Search for the cell housing the specified text and yield its (X, Y) center coordinate. 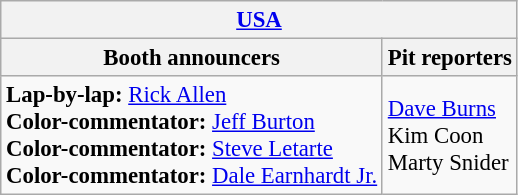
Lap-by-lap: Rick AllenColor-commentator: Jeff BurtonColor-commentator: Steve LetarteColor-commentator: Dale Earnhardt Jr. (192, 136)
Dave BurnsKim CoonMarty Snider (450, 136)
USA (260, 20)
Booth announcers (192, 58)
Pit reporters (450, 58)
